Return [x, y] of the center of cell containing provided text 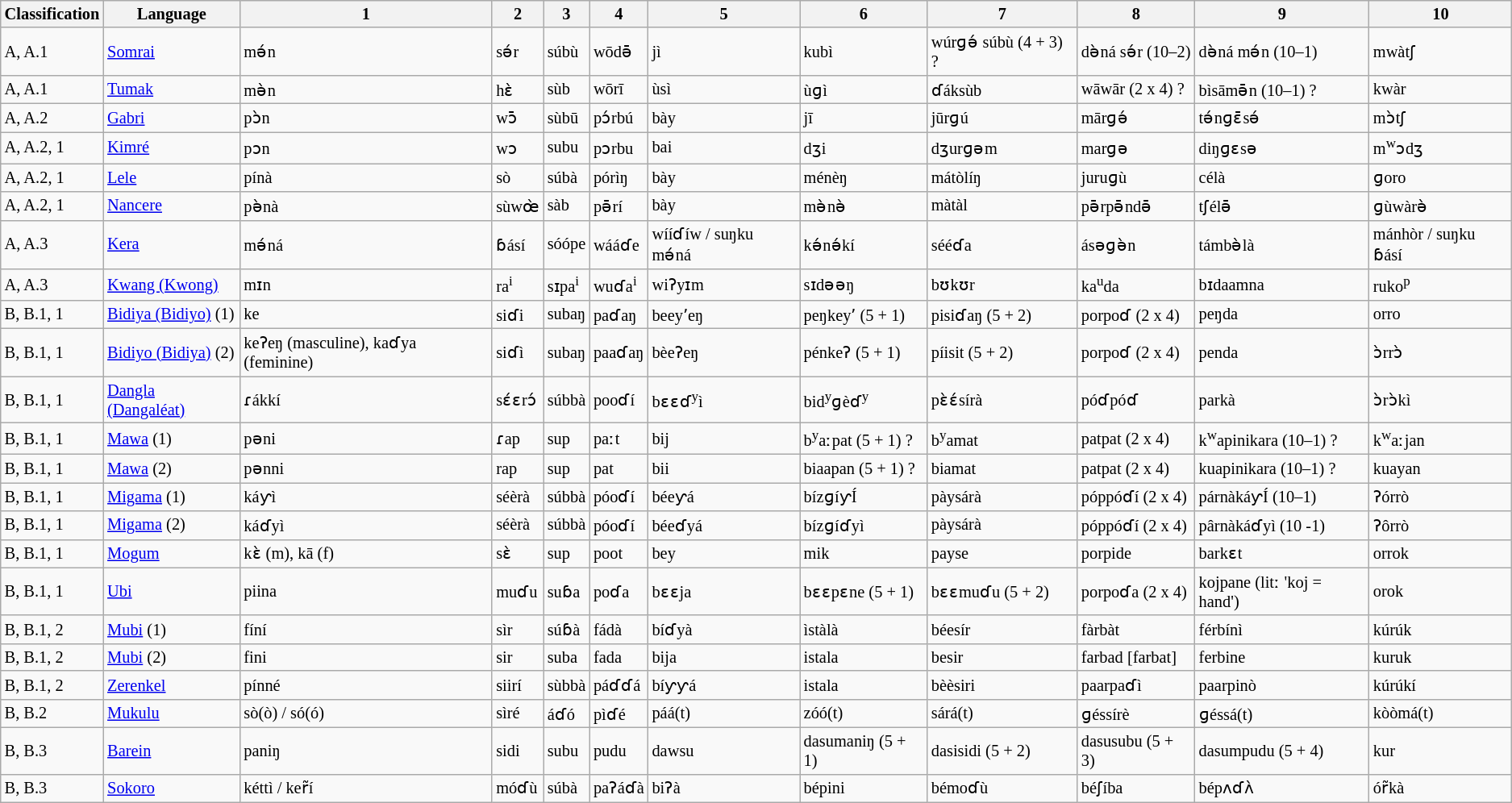
siɗì [518, 353]
sàb [566, 206]
sɪpai [566, 284]
mɔ̀tʃ [1440, 118]
píisit (5 + 2) [1002, 353]
byaːpat (5 + 1) ? [864, 439]
sir [518, 657]
sùbbà [566, 685]
béesír [1002, 629]
kauda [1136, 284]
ferbine [1282, 657]
béʃíba [1136, 788]
mwɔdʒ [1440, 147]
Kwang (Kwong) [171, 284]
wɔ̄ [518, 118]
kur [1440, 751]
ɔ̀rrɔ̀ [1440, 353]
mə̀nə̀ [864, 206]
móɗù [518, 788]
Dangla (Dangaléat) [171, 400]
byamat [1002, 439]
bʊkʊr [1002, 284]
mə́n [366, 52]
biaapan (5 + 1) ? [864, 468]
kubì [864, 52]
pârnàkáɗyì (10 -1) [1282, 526]
sárá(t) [1002, 713]
də̀ná sə́r (10–2) [1136, 52]
jì [724, 52]
pənni [366, 468]
5 [724, 14]
ʔôrrò [1440, 526]
dasisidi (5 + 2) [1002, 751]
kuapinikara (10–1) ? [1282, 468]
pìɗé [619, 713]
ùɡì [864, 89]
mə̀n [366, 89]
porpide [1136, 553]
suɓa [566, 592]
dʒurɡəm [1002, 147]
paniŋ [366, 751]
Lele [171, 177]
siɗi [518, 314]
Kera [171, 245]
wōrī [619, 89]
payse [1002, 553]
sɪdəəŋ [864, 284]
dʒi [864, 147]
orok [1440, 592]
bɛɛmuɗu (5 + 2) [1002, 592]
juruɡù [1136, 177]
pat [619, 468]
Mawa (2) [171, 468]
fádà [619, 629]
10 [1440, 14]
bémoɗù [1002, 788]
sùbū [566, 118]
tʃélə̄ [1282, 206]
bìsāmə̄n (10–1) ? [1282, 89]
Mubi (1) [171, 629]
6 [864, 14]
Gabri [171, 118]
ɡéssá(t) [1282, 713]
sɛ̀ [518, 553]
tə́nɡɛ̄sə́ [1282, 118]
pɔ́rbú [619, 118]
3 [566, 14]
màtàl [1002, 206]
Ubi [171, 592]
kòòmá(t) [1440, 713]
Mogum [171, 553]
pínné [366, 685]
bɛɛja [724, 592]
dasusubu (5 + 3) [1136, 751]
sùwœ̀ [518, 206]
biamat [1002, 468]
mə́ná [366, 245]
barkɛt [1282, 553]
bai [724, 147]
célà [1282, 177]
ɔ̀rɔ̀kì [1440, 400]
bɪdaamna [1282, 284]
rap [518, 468]
ɗáksùb [1002, 89]
A, A.2 [52, 118]
paːt [619, 439]
pínà [366, 177]
rai [518, 284]
Bidiya (Bidiyo) (1) [171, 314]
beeyʼeŋ [724, 314]
súbù [566, 52]
fàrbàt [1136, 629]
dasumpudu (5 + 4) [1282, 751]
mátòlíŋ [1002, 177]
zóó(t) [864, 713]
wúrɡə́ súbù (4 + 3) ? [1002, 52]
poɗa [619, 592]
ɾap [518, 439]
1 [366, 14]
pəni [366, 439]
kə́nə́kí [864, 245]
Tumak [171, 89]
Mukulu [171, 713]
ɡoro [1440, 177]
mik [864, 553]
wɔ [518, 147]
marɡə [1136, 147]
bèèsiri [1002, 685]
pórìŋ [619, 177]
bija [724, 657]
rukop [1440, 284]
keʔeŋ (masculine), kaɗya (feminine) [366, 353]
mwàtʃ [1440, 52]
orro [1440, 314]
sìré [518, 713]
ór̃kà [1440, 788]
pɔn [366, 147]
sɛ́ɛrɔ́ [518, 400]
pɔrbu [619, 147]
Mubi (2) [171, 657]
hɛ̀ [518, 89]
kuruk [1440, 657]
sóópe [566, 245]
pudu [619, 751]
sò(ò) / só(ó) [366, 713]
kúrúk [1440, 629]
4 [619, 14]
peŋda [1282, 314]
mɪn [366, 284]
sùb [566, 89]
B, B.2 [52, 713]
pénkeʔ (5 + 1) [864, 353]
ke [366, 314]
bii [724, 468]
bízɡíɗyì [864, 526]
paaɗaŋ [619, 353]
sidi [518, 751]
sə́r [518, 52]
ɡéssírè [1136, 713]
Kimré [171, 147]
béeƴá [724, 497]
wiʔyɪm [724, 284]
biʔà [724, 788]
pɛ̀ɛ́sírà [1002, 400]
8 [1136, 14]
mārɡə́ [1136, 118]
bij [724, 439]
dawsu [724, 751]
muɗu [518, 592]
Nancere [171, 206]
pisiɗaŋ (5 + 2) [1002, 314]
9 [1282, 14]
wííɗíw / suŋku mə́ná [724, 245]
Sokoro [171, 788]
diŋɡɛsə [1282, 147]
bɛɛpɛne (5 + 1) [864, 592]
Migama (1) [171, 497]
bépʌɗʌ̀ [1282, 788]
kɛ̀ (m), kā (f) [366, 553]
kojpane (litː 'koj = hand') [1282, 592]
pɔ̀n [366, 118]
parkà [1282, 400]
kwaːjan [1440, 439]
Language [171, 14]
mánhòr / suŋku ɓásí [1440, 245]
páɗɗá [619, 685]
béeɗyá [724, 526]
penda [1282, 353]
ùsì [724, 89]
páá(t) [724, 713]
orrok [1440, 553]
fini [366, 657]
ménèŋ [864, 177]
pə̄rpə̄ndə̄ [1136, 206]
Barein [171, 751]
sò [518, 177]
ásəɡə̀n [1136, 245]
dasumaniŋ (5 + 1) [864, 751]
farbad [farbat] [1136, 657]
áɗó [566, 713]
férbínì [1282, 629]
Migama (2) [171, 526]
ʔórrò [1440, 497]
sééɗa [1002, 245]
jūrɡú [1002, 118]
bɛɛɗyì [724, 400]
piina [366, 592]
paarpinò [1282, 685]
súɓà [566, 629]
paarpaɗì [1136, 685]
kwàr [1440, 89]
bíƴƴá [724, 685]
wááɗe [619, 245]
ɓásí [518, 245]
bíɗyà [724, 629]
bey [724, 553]
besir [1002, 657]
paʔáɗà [619, 788]
fíní [366, 629]
bèeʔeŋ [724, 353]
póɗpóɗ [1136, 400]
Classification [52, 14]
pooɗí [619, 400]
ɾákkí [366, 400]
ɡùwàrə̀ [1440, 206]
siirí [518, 685]
wōdə̄ [619, 52]
paɗaŋ [619, 314]
kwapinikara (10–1) ? [1282, 439]
də̀ná mə́n (10–1) [1282, 52]
kuayan [1440, 468]
jī [864, 118]
káɗyì [366, 526]
pə̀nà [366, 206]
bízɡíƴÍ [864, 497]
poot [619, 553]
suba [566, 657]
kúrúkí [1440, 685]
bépini [864, 788]
sìr [518, 629]
támbə̀là [1282, 245]
párnàkáƴÍ (10–1) [1282, 497]
Mawa (1) [171, 439]
2 [518, 14]
pə̄rí [619, 206]
fada [619, 657]
wāwār (2 x 4) ? [1136, 89]
káƴì [366, 497]
bidyɡèɗy [864, 400]
ìstàlà [864, 629]
wuɗai [619, 284]
peŋkeyʼ (5 + 1) [864, 314]
Bidiyo (Bidiya) (2) [171, 353]
Somrai [171, 52]
Zerenkel [171, 685]
kéttì / ker̃í [366, 788]
7 [1002, 14]
porpoɗa (2 x 4) [1136, 592]
